Find where the given text appears and provide that cell's center as [X, Y] coordinate. 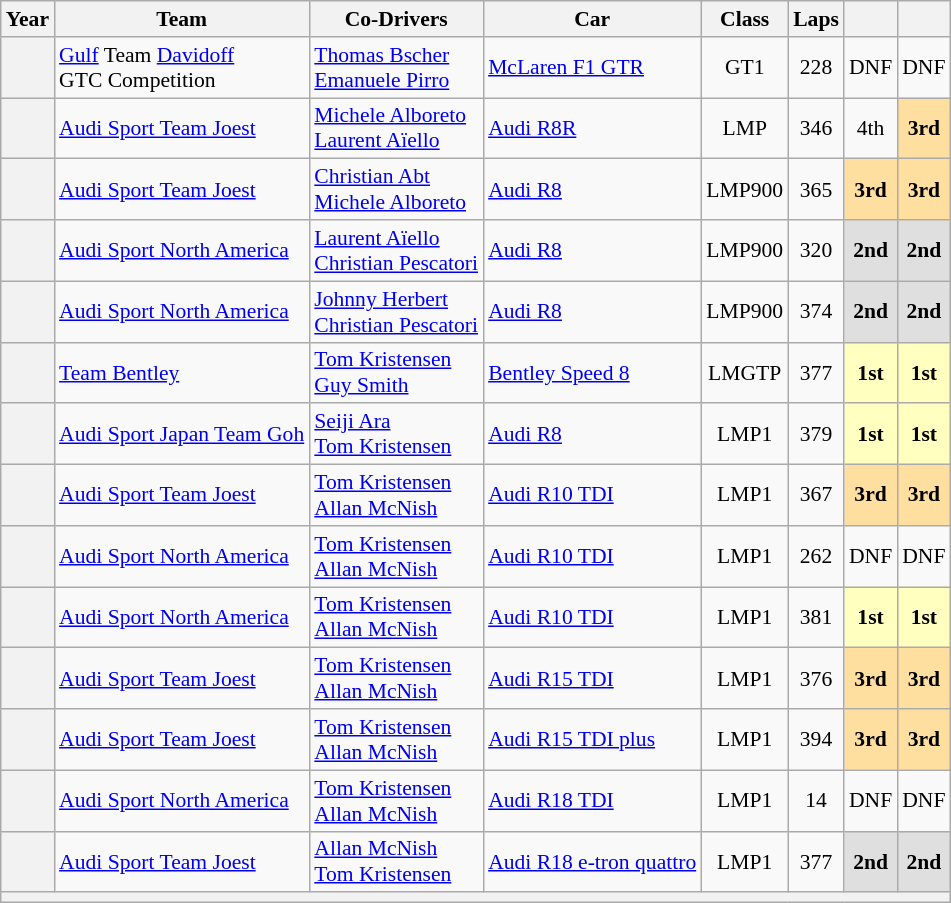
Class [744, 19]
McLaren F1 GTR [592, 68]
14 [816, 800]
Audi R18 TDI [592, 800]
GT1 [744, 68]
Laps [816, 19]
381 [816, 618]
374 [816, 312]
Michele Alboreto Laurent Aïello [396, 128]
LMP [744, 128]
Allan McNish Tom Kristensen [396, 862]
Audi R15 TDI plus [592, 740]
228 [816, 68]
LMGTP [744, 372]
Co-Drivers [396, 19]
Audi R18 e-tron quattro [592, 862]
Audi R8R [592, 128]
379 [816, 434]
Year [28, 19]
Audi R15 TDI [592, 678]
262 [816, 556]
Gulf Team Davidoff GTC Competition [182, 68]
Johnny Herbert Christian Pescatori [396, 312]
Bentley Speed 8 [592, 372]
367 [816, 496]
320 [816, 250]
Tom Kristensen Guy Smith [396, 372]
394 [816, 740]
Thomas Bscher Emanuele Pirro [396, 68]
Car [592, 19]
Laurent Aïello Christian Pescatori [396, 250]
Team [182, 19]
Seiji Ara Tom Kristensen [396, 434]
4th [870, 128]
346 [816, 128]
Christian Abt Michele Alboreto [396, 190]
Team Bentley [182, 372]
365 [816, 190]
Audi Sport Japan Team Goh [182, 434]
376 [816, 678]
